Output the [x, y] coordinate of the center of the cell containing the given text.  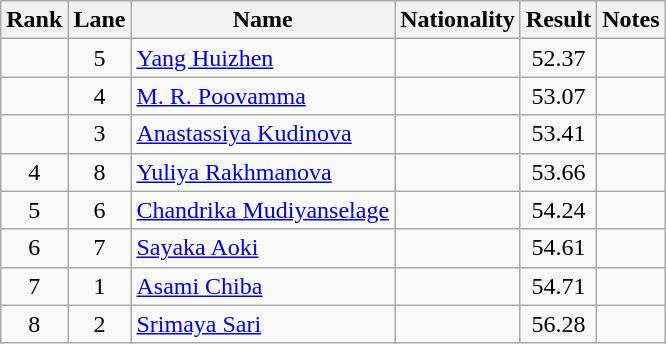
Nationality [458, 20]
M. R. Poovamma [263, 96]
Lane [100, 20]
56.28 [558, 324]
Chandrika Mudiyanselage [263, 210]
Anastassiya Kudinova [263, 134]
Yuliya Rakhmanova [263, 172]
Rank [34, 20]
2 [100, 324]
Result [558, 20]
Notes [631, 20]
53.07 [558, 96]
53.66 [558, 172]
Sayaka Aoki [263, 248]
54.71 [558, 286]
54.61 [558, 248]
54.24 [558, 210]
Asami Chiba [263, 286]
Name [263, 20]
52.37 [558, 58]
53.41 [558, 134]
Yang Huizhen [263, 58]
Srimaya Sari [263, 324]
1 [100, 286]
3 [100, 134]
